Output the [X, Y] coordinate of the center of the cell containing the given text.  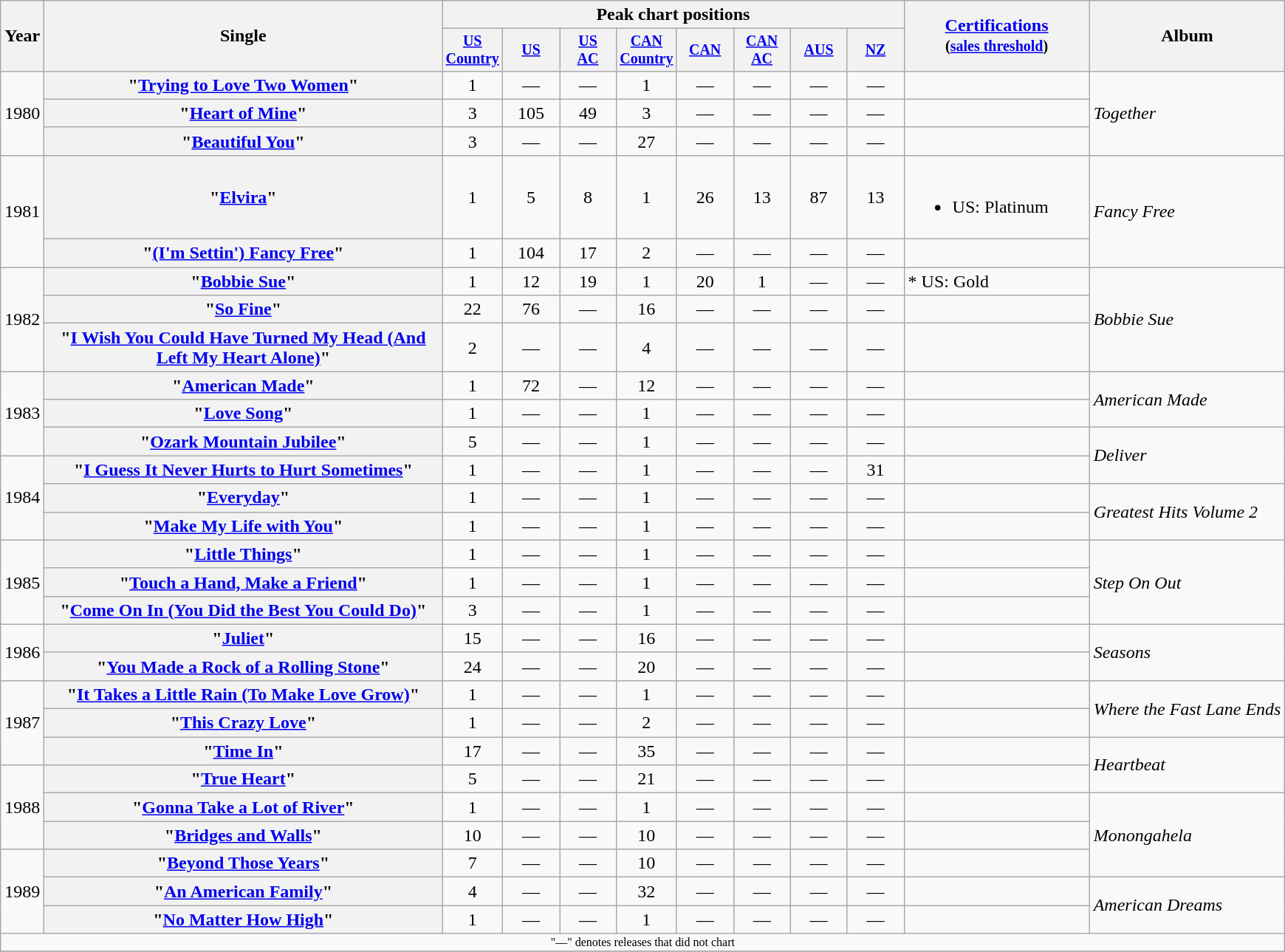
"I Wish You Could Have Turned My Head (And Left My Heart Alone)" [244, 347]
"So Fine" [244, 309]
"This Crazy Love" [244, 723]
"(I'm Settin') Fancy Free" [244, 253]
"Gonna Take a Lot of River" [244, 807]
NZ [876, 50]
"Elvira" [244, 196]
CAN [705, 50]
Monongahela [1188, 835]
76 [532, 309]
104 [532, 253]
Deliver [1188, 456]
1984 [22, 498]
1981 [22, 211]
"Everyday" [244, 498]
"Bobbie Sue" [244, 281]
1988 [22, 807]
Peak chart positions [674, 15]
"Make My Life with You" [244, 526]
1983 [22, 414]
USAC [588, 50]
Certifications(sales threshold) [997, 36]
Album [1188, 36]
1982 [22, 319]
"Beautiful You" [244, 141]
US [532, 50]
1986 [22, 652]
* US: Gold [997, 281]
"Bridges and Walls" [244, 835]
"Trying to Love Two Women" [244, 85]
CANAC [762, 50]
22 [473, 309]
"Juliet" [244, 638]
"You Made a Rock of a Rolling Stone" [244, 666]
1985 [22, 582]
Heartbeat [1188, 765]
"Heart of Mine" [244, 113]
American Dreams [1188, 905]
49 [588, 113]
"Love Song" [244, 414]
USCountry [473, 50]
CANCountry [646, 50]
"I Guess It Never Hurts to Hurt Sometimes" [244, 470]
"True Heart" [244, 779]
Where the Fast Lane Ends [1188, 708]
US: Platinum [997, 196]
26 [705, 196]
27 [646, 141]
"—" denotes releases that did not chart [642, 942]
"Beyond Those Years" [244, 863]
Bobbie Sue [1188, 319]
87 [818, 196]
Single [244, 36]
"American Made" [244, 386]
"No Matter How High" [244, 920]
1987 [22, 722]
"Little Things" [244, 554]
35 [646, 751]
"Time In" [244, 751]
31 [876, 470]
Year [22, 36]
Step On Out [1188, 582]
Greatest Hits Volume 2 [1188, 512]
Together [1188, 113]
21 [646, 779]
"Ozark Mountain Jubilee" [244, 442]
"Come On In (You Did the Best You Could Do)" [244, 610]
15 [473, 638]
72 [532, 386]
19 [588, 281]
American Made [1188, 400]
Fancy Free [1188, 211]
AUS [818, 50]
24 [473, 666]
1980 [22, 113]
"Touch a Hand, Make a Friend" [244, 582]
32 [646, 891]
"It Takes a Little Rain (To Make Love Grow)" [244, 694]
"An American Family" [244, 891]
1989 [22, 891]
Seasons [1188, 652]
105 [532, 113]
7 [473, 863]
8 [588, 196]
